Return the (X, Y) coordinate for the center point of the cell that contains the specified text.  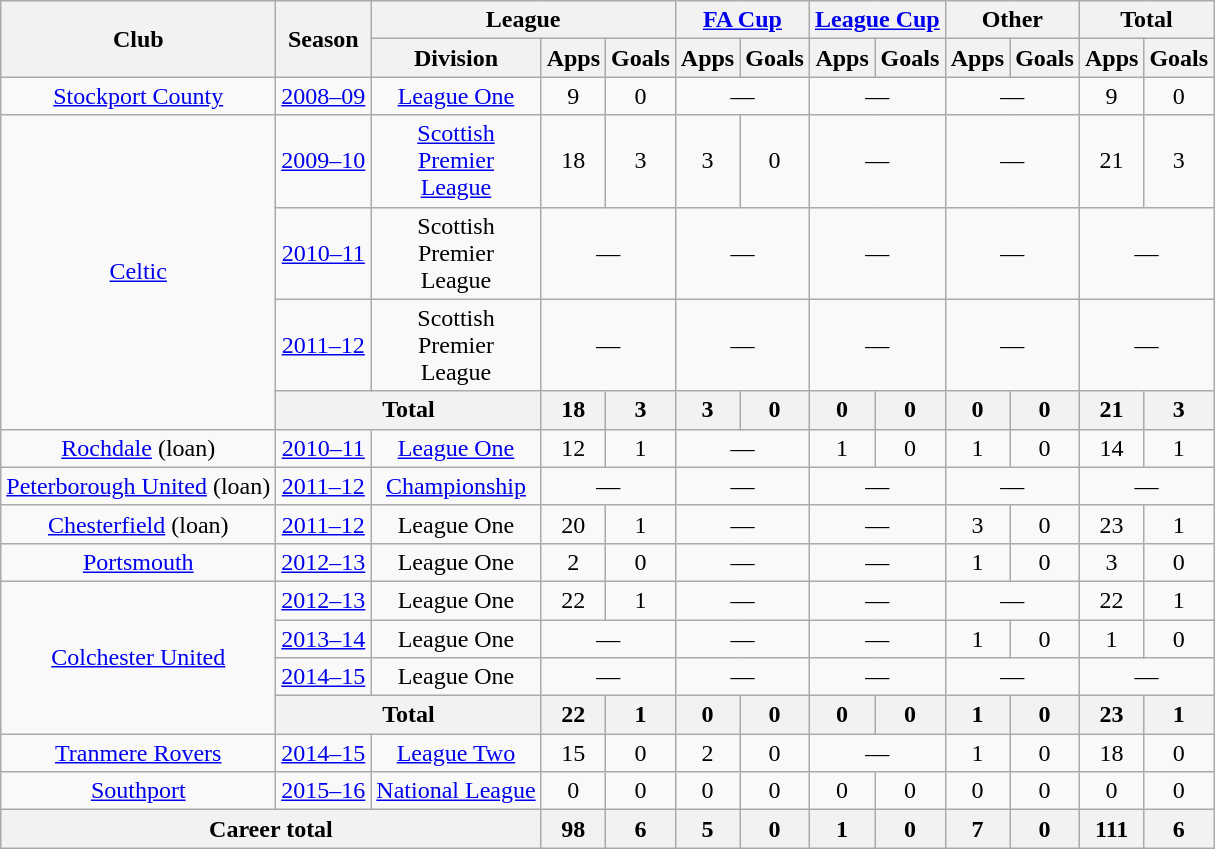
League (523, 20)
Championship (456, 486)
15 (573, 753)
Celtic (138, 272)
Division (456, 58)
98 (573, 829)
2013–14 (324, 639)
Tranmere Rovers (138, 753)
Rochdale (loan) (138, 448)
2009–10 (324, 161)
League Cup (877, 20)
Chesterfield (loan) (138, 524)
2015–16 (324, 791)
Southport (138, 791)
Career total (271, 829)
Colchester United (138, 657)
7 (977, 829)
2008–09 (324, 96)
14 (1111, 448)
Club (138, 39)
20 (573, 524)
Other (1012, 20)
Peterborough United (loan) (138, 486)
111 (1111, 829)
Portsmouth (138, 562)
5 (707, 829)
Stockport County (138, 96)
Season (324, 39)
National League (456, 791)
League Two (456, 753)
FA Cup (742, 20)
12 (573, 448)
